Find where the given text appears and provide that cell's center as (X, Y) coordinate. 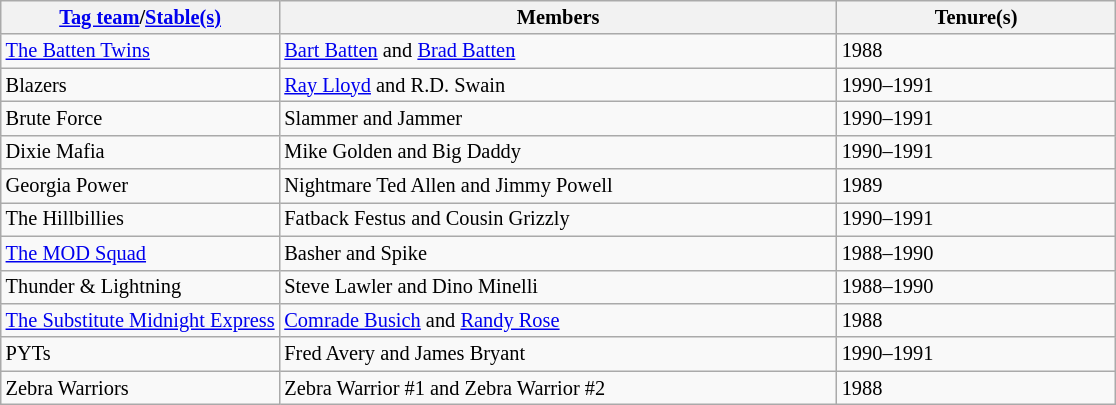
Fred Avery and James Bryant (558, 354)
Brute Force (140, 118)
The Substitute Midnight Express (140, 320)
Slammer and Jammer (558, 118)
The Hillbillies (140, 219)
The MOD Squad (140, 253)
PYTs (140, 354)
Thunder & Lightning (140, 287)
1989 (976, 186)
Basher and Spike (558, 253)
Comrade Busich and Randy Rose (558, 320)
Blazers (140, 85)
Bart Batten and Brad Batten (558, 51)
Zebra Warrior #1 and Zebra Warrior #2 (558, 388)
Steve Lawler and Dino Minelli (558, 287)
Nightmare Ted Allen and Jimmy Powell (558, 186)
Georgia Power (140, 186)
Tenure(s) (976, 17)
Members (558, 17)
Mike Golden and Big Daddy (558, 152)
Fatback Festus and Cousin Grizzly (558, 219)
Zebra Warriors (140, 388)
The Batten Twins (140, 51)
Ray Lloyd and R.D. Swain (558, 85)
Dixie Mafia (140, 152)
Tag team/Stable(s) (140, 17)
